Output the [x, y] coordinate of the center of the cell containing the given text.  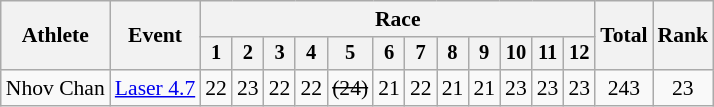
Nhov Chan [56, 88]
8 [453, 54]
Event [155, 36]
4 [311, 54]
6 [389, 54]
11 [548, 54]
Race [398, 19]
7 [421, 54]
10 [516, 54]
9 [484, 54]
(24) [350, 88]
Athlete [56, 36]
Rank [682, 36]
3 [280, 54]
243 [624, 88]
12 [579, 54]
Total [624, 36]
1 [216, 54]
Laser 4.7 [155, 88]
2 [248, 54]
5 [350, 54]
